Search for the cell housing the specified text and yield its [X, Y] center coordinate. 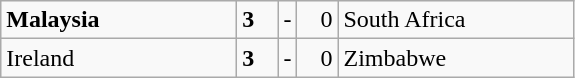
South Africa [456, 20]
Malaysia [119, 20]
Ireland [119, 58]
Zimbabwe [456, 58]
